Return the [x, y] coordinate for the center point of the cell that contains the specified text.  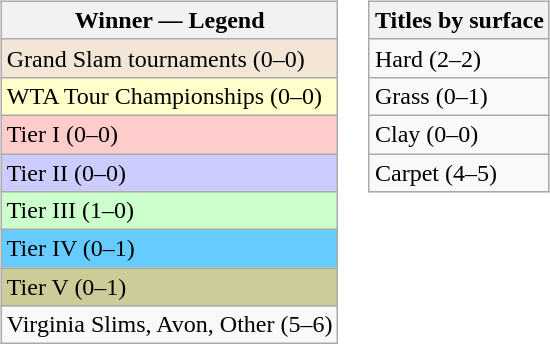
Tier III (1–0) [170, 211]
Clay (0–0) [459, 134]
Hard (2–2) [459, 58]
Tier I (0–0) [170, 134]
Grass (0–1) [459, 96]
WTA Tour Championships (0–0) [170, 96]
Tier V (0–1) [170, 287]
Grand Slam tournaments (0–0) [170, 58]
Carpet (4–5) [459, 173]
Winner — Legend [170, 20]
Titles by surface [459, 20]
Virginia Slims, Avon, Other (5–6) [170, 325]
Tier IV (0–1) [170, 249]
Tier II (0–0) [170, 173]
